Capture the cell that displays the provided text and extract its (X, Y) central coordinate. 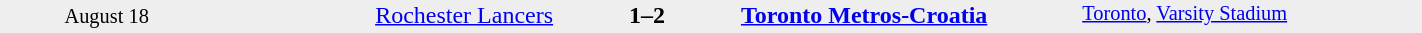
Toronto Metros-Croatia (910, 15)
August 18 (106, 16)
Toronto, Varsity Stadium (1252, 16)
1–2 (648, 15)
Rochester Lancers (384, 15)
